Scan for the cell matching the given text and deliver its [X, Y] coordinate at center. 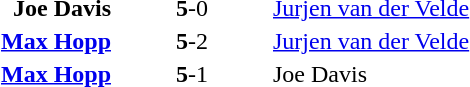
5-2 [192, 41]
